Capture the cell that displays the provided text and extract its [x, y] central coordinate. 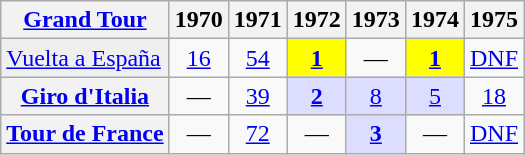
2 [316, 96]
Grand Tour [85, 20]
Tour de France [85, 134]
1975 [494, 20]
1973 [376, 20]
1972 [316, 20]
Giro d'Italia [85, 96]
3 [376, 134]
1974 [434, 20]
39 [258, 96]
16 [198, 58]
Vuelta a España [85, 58]
8 [376, 96]
54 [258, 58]
1971 [258, 20]
1970 [198, 20]
72 [258, 134]
18 [494, 96]
5 [434, 96]
